Pinpoint the cell where the given text exists, returning its [X, Y] midpoint coordinate. 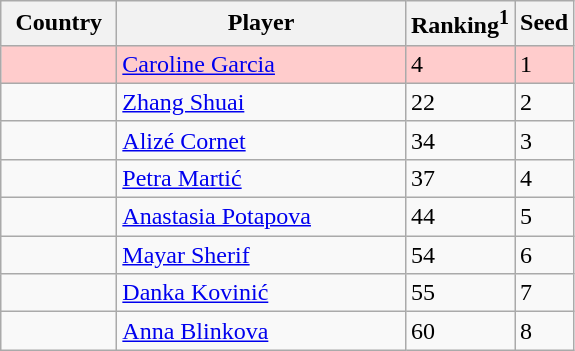
Danka Kovinić [262, 293]
Player [262, 24]
22 [460, 102]
34 [460, 140]
54 [460, 255]
Ranking1 [460, 24]
Mayar Sherif [262, 255]
Anna Blinkova [262, 331]
8 [544, 331]
55 [460, 293]
Alizé Cornet [262, 140]
1 [544, 64]
Zhang Shuai [262, 102]
6 [544, 255]
Country [59, 24]
37 [460, 178]
Petra Martić [262, 178]
60 [460, 331]
Seed [544, 24]
2 [544, 102]
44 [460, 217]
5 [544, 217]
Caroline Garcia [262, 64]
3 [544, 140]
7 [544, 293]
Anastasia Potapova [262, 217]
